Detect which cell encompasses the target text, then output its (x, y) center coordinate. 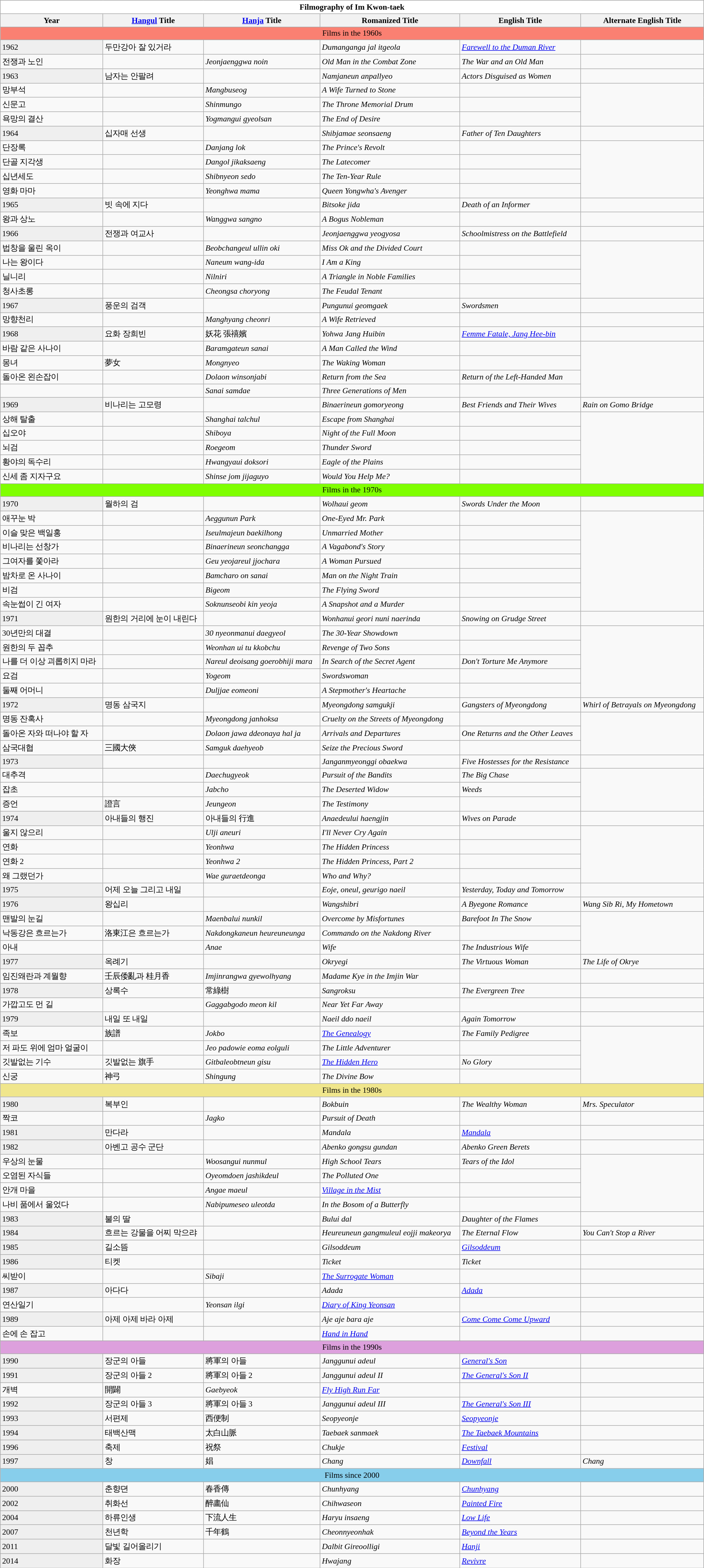
깃발없는 旗手 (153, 1062)
Rain on Gomo Bridge (642, 405)
Fly High Run Far (390, 1389)
The Latecomer (390, 162)
Myeongdong janhoksa (262, 719)
만다라 (153, 1132)
Nilniri (262, 277)
아다다 (153, 1291)
Barefoot In The Snow (520, 919)
Yeonhwa 2 (262, 861)
The Big Chase (520, 775)
신세 좀 지자구요 (52, 476)
Pursuit of Death (390, 1118)
I'll Never Cry Again (390, 832)
Hanji (520, 1546)
The Hidden Hero (390, 1062)
You Can't Stop a River (642, 1233)
A Snapshot and a Murder (390, 604)
연산일기 (52, 1305)
십자매 선생 (153, 133)
뇌검 (52, 448)
族譜 (153, 1034)
Naneum wang-ida (262, 262)
Iseulmajeun baekilhong (262, 532)
Beobchangeul ullin oki (262, 248)
The End of Desire (390, 119)
Okryegi (390, 962)
가깝고도 먼 길 (52, 1005)
임진왜란과 계월향 (52, 976)
Swords Under the Moon (520, 504)
명동 잔혹사 (52, 719)
Gangsters of Myeongdong (520, 705)
Man on the Night Train (390, 576)
서편제 (153, 1418)
Jabcho (262, 789)
Wang Sib Ri, My Hometown (642, 904)
祝祭 (262, 1447)
Snowing on Grudge Street (520, 619)
The Feudal Tenant (390, 291)
Shiboya (262, 434)
A Byegone Romance (520, 904)
Bamcharo on sanai (262, 576)
Danjang lok (262, 148)
Diary of King Yeonsan (390, 1305)
Hwajang (390, 1561)
1987 (52, 1291)
1974 (52, 818)
Wife (390, 948)
태백산맥 (153, 1432)
1969 (52, 405)
Haryu insaeng (390, 1518)
Beyond the Years (520, 1532)
The General's Son II (520, 1375)
神弓 (153, 1077)
비나리는 선창가 (52, 547)
The Polluted One (390, 1176)
1982 (52, 1147)
Miss Ok and the Divided Court (390, 248)
娼 (262, 1461)
妖花 張禧嬪 (262, 334)
Films since 2000 (352, 1475)
Films in the 1980s (352, 1090)
Cheonnyeonhak (390, 1532)
화장 (153, 1561)
A Wife Turned to Stone (390, 91)
비검 (52, 590)
2004 (52, 1518)
Dalbit Gireoolligi (390, 1546)
Femme Fatale, Jang Hee-bin (520, 334)
千年鶴 (262, 1532)
왕십리 (153, 904)
A Triangle in Noble Families (390, 277)
A Wife Retrieved (390, 320)
The Wealthy Woman (520, 1104)
연화 (52, 847)
30년만의 대결 (52, 633)
Best Friends and Their Wives (520, 405)
창 (153, 1461)
원한의 거리에 눈이 내린다 (153, 619)
Nareul deoisang goerobhiji mara (262, 662)
The Testimony (390, 804)
Bitsoke jida (390, 205)
망부석 (52, 91)
아제 아제 바라 아제 (153, 1319)
Gaebyeok (262, 1389)
常綠樹 (262, 991)
Dolaon jawa ddeonaya hal ja (262, 734)
Jokbo (262, 1034)
Swordsmen (520, 305)
짝코 (52, 1118)
The Taebaek Mountains (520, 1432)
애꾸눈 박 (52, 518)
둘째 어머니 (52, 691)
Filmography of Im Kwon-taek (352, 7)
축제 (153, 1447)
High School Tears (390, 1161)
Myeongdong samgukji (390, 705)
Who and Why? (390, 876)
나는 왕이다 (52, 262)
Janganmyeonggi obaekwa (390, 762)
證言 (153, 804)
English Title (520, 20)
욕망의 결산 (52, 119)
1984 (52, 1233)
하류인생 (153, 1518)
醉畵仙 (262, 1503)
Duljjae eomeoni (262, 691)
Gitbaleobtneun gisu (262, 1062)
Sibaji (262, 1276)
Gaggabgodo meon kil (262, 1005)
대추격 (52, 775)
왜 그랬던가 (52, 876)
The Flying Sword (390, 590)
Daughter of the Flames (520, 1219)
Chihwaseon (390, 1503)
I Am a King (390, 262)
Nabipumeseo uleotda (262, 1204)
Eagle of the Plains (390, 462)
Arrivals and Departures (390, 734)
Nakdongkaneun heureuneunga (262, 933)
The Life of Okrye (642, 962)
1973 (52, 762)
Night of the Full Moon (390, 434)
Hangul Title (153, 20)
십오야 (52, 434)
Revivre (520, 1561)
Pursuit of the Bandits (390, 775)
太白山脈 (262, 1432)
Three Generations of Men (390, 391)
One Returns and the Other Leaves (520, 734)
Father of Ten Daughters (520, 133)
Chukje (390, 1447)
Whirl of Betrayals on Myeongdong (642, 705)
1964 (52, 133)
1977 (52, 962)
Shinmungo (262, 105)
1991 (52, 1375)
내일 또 내일 (153, 1019)
장군의 아들 3 (153, 1404)
Oyeomdoen jashikdeul (262, 1176)
1971 (52, 619)
손에 손 잡고 (52, 1334)
1985 (52, 1248)
나를 더 이상 괴롭히지 마라 (52, 662)
Wae guraetdeonga (262, 876)
洛東江은 흐르는가 (153, 933)
Taebaek sanmaek (390, 1432)
옥례기 (153, 962)
The War and an Old Man (520, 62)
將軍의 아들 (262, 1361)
요화 장희빈 (153, 334)
Jeungeon (262, 804)
Actors Disguised as Women (520, 76)
1970 (52, 504)
Aje aje bara aje (390, 1319)
티켓 (153, 1262)
족보 (52, 1034)
Swordswoman (390, 676)
단골 지각생 (52, 162)
Naeil ddo naeil (390, 1019)
Escape from Shanghai (390, 419)
Yesterday, Today and Tomorrow (520, 890)
The Virtuous Woman (520, 962)
Seize the Precious Sword (390, 748)
1979 (52, 1019)
Return from the Sea (390, 377)
Yohwa Jang Huibin (390, 334)
Schoolmistress on the Battlefield (520, 234)
낙동강은 흐르는가 (52, 933)
Shibjamae seonsaeng (390, 133)
신궁 (52, 1077)
The Little Adventurer (390, 1048)
십년세도 (52, 176)
Bului dal (390, 1219)
The Deserted Widow (390, 789)
Pungunui geomgaek (390, 305)
In the Bosom of a Butterfly (390, 1204)
Wangshibri (390, 904)
Shanghai talchul (262, 419)
Abenko Green Berets (520, 1147)
Binaerineun seonchangga (262, 547)
돌아온 자와 떠나야 할 자 (52, 734)
Near Yet Far Away (390, 1005)
Aeggunun Park (262, 518)
三國大俠 (153, 748)
Yeonghwa mama (262, 191)
Sangroksu (390, 991)
춘향뎐 (153, 1489)
아내들의 행진 (153, 818)
Thunder Sword (390, 448)
The Evergreen Tree (520, 991)
Films in the 1960s (352, 33)
A Bogus Nobleman (390, 219)
남자는 안팔려 (153, 76)
Roegeom (262, 448)
西便制 (262, 1418)
Hwangyaui doksori (262, 462)
Low Life (520, 1518)
A Stepmother's Heartache (390, 691)
법창을 울린 옥이 (52, 248)
The Genealogy (390, 1034)
천년학 (153, 1532)
비나리는 고모령 (153, 405)
1993 (52, 1418)
청사초롱 (52, 291)
아내들의 行進 (262, 818)
Dumanganga jal itgeola (390, 48)
Romanized Title (390, 20)
Abenko gongsu gundan (390, 1147)
Yeonhwa (262, 847)
30 nyeonmanui daegyeol (262, 633)
밤차로 온 사나이 (52, 576)
개벽 (52, 1389)
Janggunui adeul III (390, 1404)
The Divine Bow (390, 1077)
The Eternal Flow (520, 1233)
1965 (52, 205)
두만강아 잘 있거라 (153, 48)
Cheongsa choryong (262, 291)
왕과 상노 (52, 219)
Namjaneun anpallyeo (390, 76)
Dangol jikaksaeng (262, 162)
1996 (52, 1447)
The Throne Memorial Drum (390, 105)
아내 (52, 948)
Five Hostesses for the Resistance (520, 762)
어제 오늘 그리고 내일 (153, 890)
닐니리 (52, 277)
The General's Son III (520, 1404)
Shibnyeon sedo (262, 176)
Shinse jom jijaguyo (262, 476)
증언 (52, 804)
속눈썹이 긴 여자 (52, 604)
Year (52, 20)
General's Son (520, 1361)
1986 (52, 1262)
Baramgateun sanai (262, 348)
Janggunui adeul (390, 1361)
삼국대협 (52, 748)
1972 (52, 705)
Alternate English Title (642, 20)
맨발의 눈길 (52, 919)
1966 (52, 234)
복부인 (153, 1104)
The Ten-Year Rule (390, 176)
Daechugyeok (262, 775)
불의 딸 (153, 1219)
상해 탈출 (52, 419)
Madame Kye in the Imjin War (390, 976)
Yogeom (262, 676)
Queen Yongwha's Avenger (390, 191)
將軍의 아들 2 (262, 1375)
씨받이 (52, 1276)
Wanggwa sangno (262, 219)
The Hidden Princess (390, 847)
1983 (52, 1219)
그여자를 쫓아라 (52, 561)
開闢 (153, 1389)
No Glory (520, 1062)
Manghyang cheonri (262, 320)
Films in the 1990s (352, 1347)
Hanja Title (262, 20)
In Search of the Secret Agent (390, 662)
빗 속에 지다 (153, 205)
1994 (52, 1432)
Sanai samdae (262, 391)
전쟁과 노인 (52, 62)
Downfall (520, 1461)
황야의 독수리 (52, 462)
길소뜸 (153, 1248)
깃발없는 기수 (52, 1062)
Dolaon winsonjabi (262, 377)
2014 (52, 1561)
Mangbuseog (262, 91)
The Industrious Wife (520, 948)
Jeo padowie eoma eolguli (262, 1048)
장군의 아들 2 (153, 1375)
下流人生 (262, 1518)
망향천리 (52, 320)
바람 같은 사나이 (52, 348)
Village in the Mist (390, 1190)
Cruelty on the Streets of Myeongdong (390, 719)
1968 (52, 334)
A Vagabond's Story (390, 547)
1976 (52, 904)
壬辰倭亂과 桂月香 (153, 976)
요검 (52, 676)
1975 (52, 890)
1992 (52, 1404)
The Waking Woman (390, 362)
Imjinrangwa gyewolhyang (262, 976)
春香傳 (262, 1489)
The 30-Year Showdown (390, 633)
2000 (52, 1489)
Mrs. Speculator (642, 1104)
2002 (52, 1503)
Tears of the Idol (520, 1161)
오염된 자식들 (52, 1176)
夢女 (153, 362)
Mongnyeo (262, 362)
1978 (52, 991)
Return of the Left-Handed Man (520, 377)
풍운의 검객 (153, 305)
Heureuneun gangmuleul eojji makeorya (390, 1233)
상록수 (153, 991)
The Hidden Princess, Part 2 (390, 861)
Eoje, oneul, geurigo naeil (390, 890)
Soknunseobi kin yeoja (262, 604)
Woosangui nunmul (262, 1161)
Old Man in the Combat Zone (390, 62)
Shingung (262, 1077)
2011 (52, 1546)
Yogmangui gyeolsan (262, 119)
Jeonjaenggwa yeogyosa (390, 234)
Bokbuin (390, 1104)
Commando on the Nakdong River (390, 933)
Samguk daehyeob (262, 748)
몽녀 (52, 362)
One-Eyed Mr. Park (390, 518)
Jeonjaenggwa noin (262, 62)
The Family Pedigree (520, 1034)
나비 품에서 울었다 (52, 1204)
단장록 (52, 148)
Maenbalui nunkil (262, 919)
Yeonsan ilgi (262, 1305)
Would You Help Me? (390, 476)
將軍의 아들 3 (262, 1404)
1962 (52, 48)
Hand in Hand (390, 1334)
흐르는 강물을 어찌 막으랴 (153, 1233)
Wolhaui geom (390, 504)
울지 않으리 (52, 832)
1997 (52, 1461)
Weeds (520, 789)
저 파도 위에 엄마 얼굴이 (52, 1048)
A Woman Pursued (390, 561)
아벤고 공수 군단 (153, 1147)
Anae (262, 948)
취화선 (153, 1503)
Don't Torture Me Anymore (520, 662)
Geu yeojareul jjochara (262, 561)
1967 (52, 305)
Anaedeului haengjin (390, 818)
Again Tomorrow (520, 1019)
Binaerineun gomoryeong (390, 405)
Weonhan ui tu kkobchu (262, 648)
우상의 눈물 (52, 1161)
Overcome by Misfortunes (390, 919)
Death of an Informer (520, 205)
원한의 두 꼽추 (52, 648)
신문고 (52, 105)
달빛 길어올리기 (153, 1546)
Jagko (262, 1118)
장군의 아들 (153, 1361)
1963 (52, 76)
Come Come Come Upward (520, 1319)
안개 마을 (52, 1190)
1989 (52, 1319)
Painted Fire (520, 1503)
Unmarried Mother (390, 532)
A Man Called the Wind (390, 348)
Revenge of Two Sons (390, 648)
Janggunui adeul II (390, 1375)
잡초 (52, 789)
2007 (52, 1532)
이슬 맞은 백일홍 (52, 532)
연화 2 (52, 861)
The Prince's Revolt (390, 148)
Farewell to the Duman River (520, 48)
Ulji aneuri (262, 832)
Bigeom (262, 590)
돌아온 왼손잡이 (52, 377)
Wives on Parade (520, 818)
월하의 검 (153, 504)
1990 (52, 1361)
1980 (52, 1104)
The Surrogate Woman (390, 1276)
전쟁과 여교사 (153, 234)
Festival (520, 1447)
Films in the 1970s (352, 490)
1981 (52, 1132)
명동 삼국지 (153, 705)
영화 마마 (52, 191)
Angae maeul (262, 1190)
Wonhanui geori nuni naerinda (390, 619)
